Identify which cell holds the provided text, then report its [x, y] central coordinate. 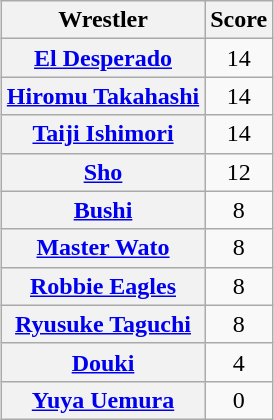
0 [239, 400]
4 [239, 362]
Sho [102, 172]
Douki [102, 362]
Taiji Ishimori [102, 134]
Robbie Eagles [102, 286]
Wrestler [102, 20]
El Desperado [102, 58]
Hiromu Takahashi [102, 96]
Ryusuke Taguchi [102, 324]
12 [239, 172]
Yuya Uemura [102, 400]
Bushi [102, 210]
Master Wato [102, 248]
Score [239, 20]
